Extract the [x, y] coordinate from the center of the cell holding the provided text.  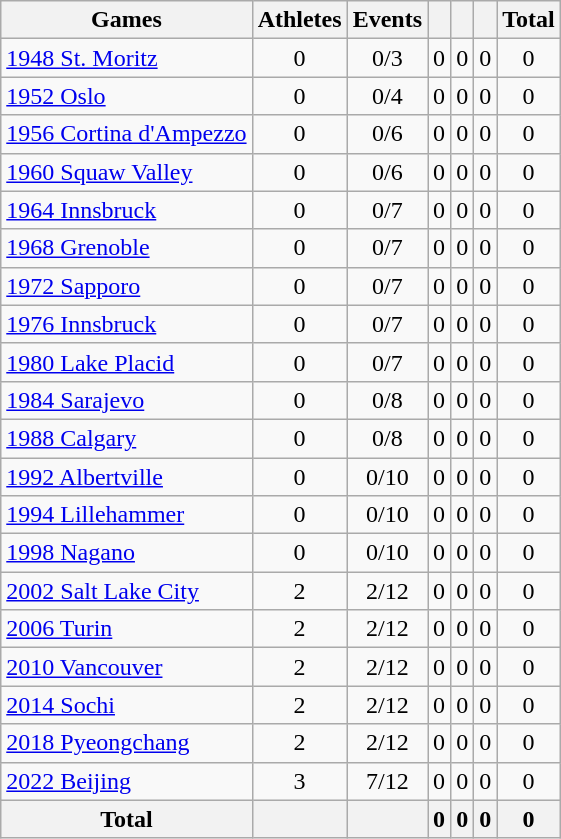
1992 Albertville [126, 477]
3 [300, 781]
1980 Lake Placid [126, 362]
1994 Lillehammer [126, 515]
1960 Squaw Valley [126, 172]
Athletes [300, 20]
2018 Pyeongchang [126, 743]
0/4 [387, 96]
1988 Calgary [126, 438]
0/3 [387, 58]
1976 Innsbruck [126, 324]
1968 Grenoble [126, 248]
2010 Vancouver [126, 667]
2002 Salt Lake City [126, 591]
1972 Sapporo [126, 286]
2006 Turin [126, 629]
2014 Sochi [126, 705]
Games [126, 20]
Events [387, 20]
1984 Sarajevo [126, 400]
1948 St. Moritz [126, 58]
2022 Beijing [126, 781]
1964 Innsbruck [126, 210]
7/12 [387, 781]
1956 Cortina d'Ampezzo [126, 134]
1998 Nagano [126, 553]
1952 Oslo [126, 96]
